Capture the cell that displays the provided text and extract its (x, y) central coordinate. 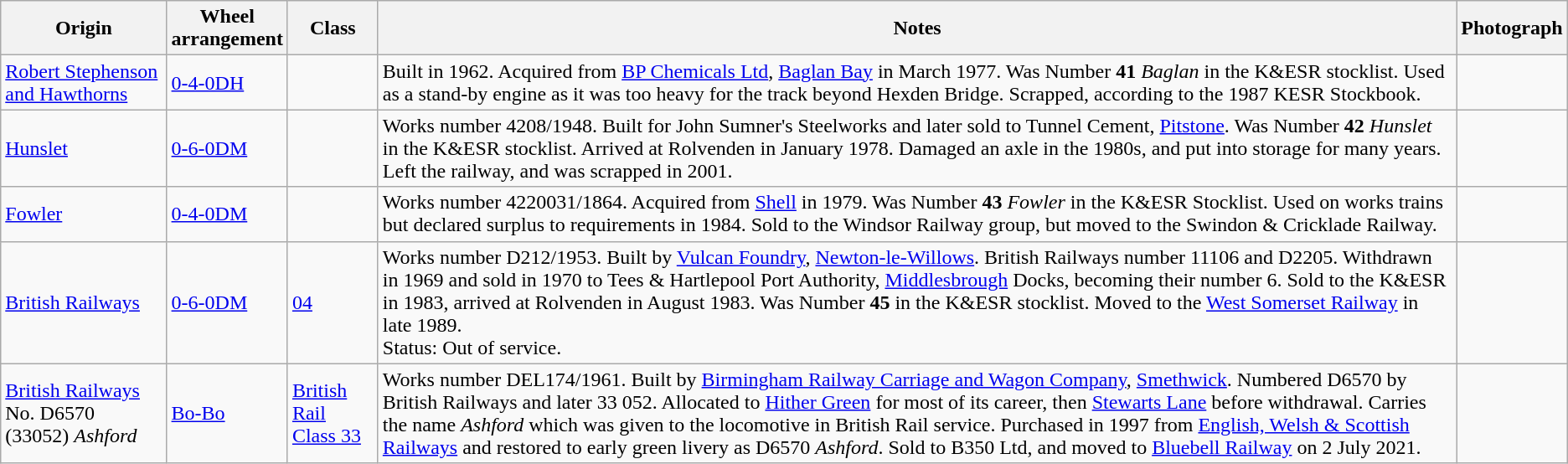
British Railways (84, 302)
0-4-0DH (227, 82)
Class (333, 28)
Hunslet (84, 148)
Origin (84, 28)
Wheelarrangement (227, 28)
04 (333, 302)
Robert Stephenson and Hawthorns (84, 82)
Fowler (84, 214)
Bo-Bo (227, 414)
British Rail Class 33 (333, 414)
0-4-0DM (227, 214)
Notes (916, 28)
British Railways No. D6570 (33052) Ashford (84, 414)
Photograph (1512, 28)
